From the cell containing the given text, extract its center point as [x, y] coordinate. 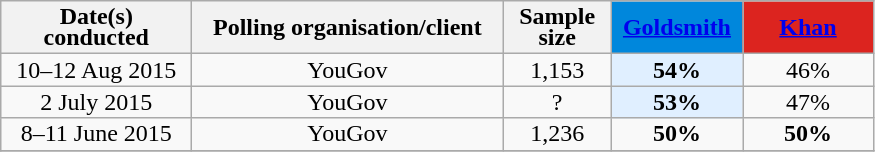
1,153 [558, 70]
46% [808, 70]
Date(s)conducted [96, 28]
Sample size [558, 28]
53% [676, 102]
? [558, 102]
Goldsmith [676, 28]
2 July 2015 [96, 102]
54% [676, 70]
Khan [808, 28]
1,236 [558, 134]
Polling organisation/client [348, 28]
10–12 Aug 2015 [96, 70]
47% [808, 102]
8–11 June 2015 [96, 134]
